Identify which cell holds the provided text, then report its (x, y) central coordinate. 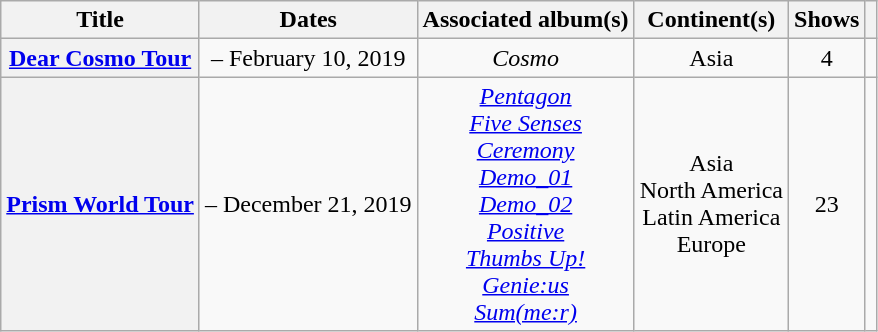
– December 21, 2019 (308, 204)
Cosmo (526, 58)
Continent(s) (711, 20)
Prism World Tour (100, 204)
Dates (308, 20)
Dear Cosmo Tour (100, 58)
– February 10, 2019 (308, 58)
Associated album(s) (526, 20)
Shows (827, 20)
4 (827, 58)
Asia (711, 58)
PentagonFive SensesCeremonyDemo_01Demo_02Positive Thumbs Up!Genie:usSum(me:r) (526, 204)
AsiaNorth AmericaLatin AmericaEurope (711, 204)
23 (827, 204)
Title (100, 20)
